For the text-containing cell, return its midpoint in [x, y] coordinate format. 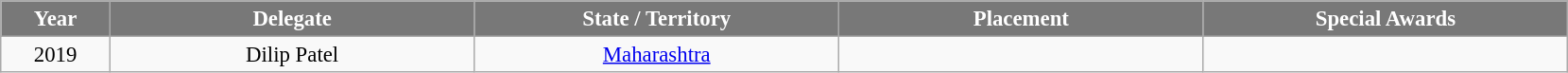
2019 [56, 55]
Year [56, 19]
State / Territory [657, 19]
Delegate [292, 19]
Placement [1022, 19]
Special Awards [1386, 19]
Dilip Patel [292, 55]
Maharashtra [657, 55]
